Identify which cell holds the provided text, then report its (X, Y) central coordinate. 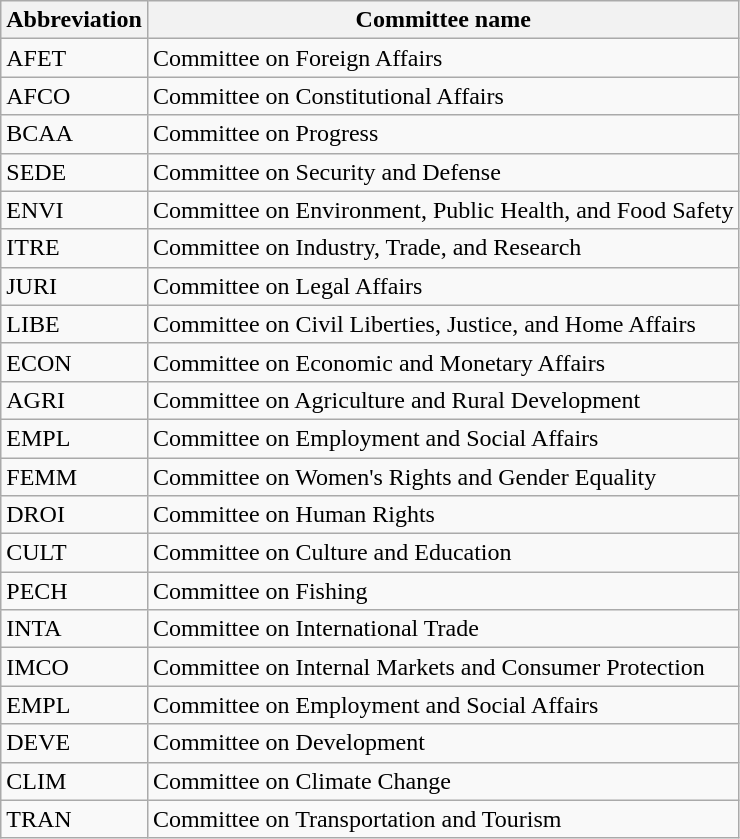
FEMM (74, 477)
Committee on Industry, Trade, and Research (443, 248)
Committee on Constitutional Affairs (443, 96)
Committee on Security and Defense (443, 172)
Committee on Development (443, 743)
Committee on Economic and Monetary Affairs (443, 362)
Committee on Human Rights (443, 515)
ENVI (74, 210)
IMCO (74, 667)
Committee on Legal Affairs (443, 286)
ITRE (74, 248)
Committee on Internal Markets and Consumer Protection (443, 667)
Committee on Transportation and Tourism (443, 819)
Committee on Environment, Public Health, and Food Safety (443, 210)
PECH (74, 591)
Committee on Agriculture and Rural Development (443, 400)
Committee on Civil Liberties, Justice, and Home Affairs (443, 324)
BCAA (74, 134)
Committee on Foreign Affairs (443, 58)
Committee name (443, 20)
Committee on Women's Rights and Gender Equality (443, 477)
CULT (74, 553)
AFCO (74, 96)
Abbreviation (74, 20)
AFET (74, 58)
LIBE (74, 324)
Committee on Climate Change (443, 781)
AGRI (74, 400)
INTA (74, 629)
TRAN (74, 819)
Committee on Progress (443, 134)
ECON (74, 362)
DEVE (74, 743)
Committee on Fishing (443, 591)
SEDE (74, 172)
CLIM (74, 781)
Committee on International Trade (443, 629)
Committee on Culture and Education (443, 553)
JURI (74, 286)
DROI (74, 515)
